Capture the cell that displays the provided text and extract its [X, Y] central coordinate. 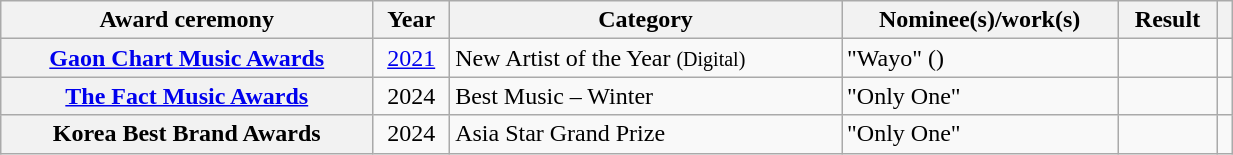
Asia Star Grand Prize [646, 134]
Best Music – Winter [646, 96]
Year [412, 20]
Award ceremony [187, 20]
Nominee(s)/work(s) [980, 20]
New Artist of the Year (Digital) [646, 58]
"Wayo" () [980, 58]
Category [646, 20]
Result [1168, 20]
Gaon Chart Music Awards [187, 58]
2021 [412, 58]
Korea Best Brand Awards [187, 134]
The Fact Music Awards [187, 96]
